Return the [x, y] coordinate for the center point of the cell that contains the specified text.  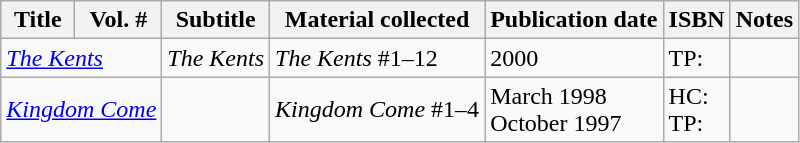
2000 [574, 58]
ISBN [696, 20]
Title [38, 20]
The Kents #1–12 [378, 58]
Publication date [574, 20]
HC: TP: [696, 110]
March 1998October 1997 [574, 110]
Notes [764, 20]
Kingdom Come [82, 110]
Material collected [378, 20]
Vol. # [118, 20]
Kingdom Come #1–4 [378, 110]
TP: [696, 58]
Subtitle [216, 20]
